Locate the cell with the specified text and output its [x, y] center coordinate. 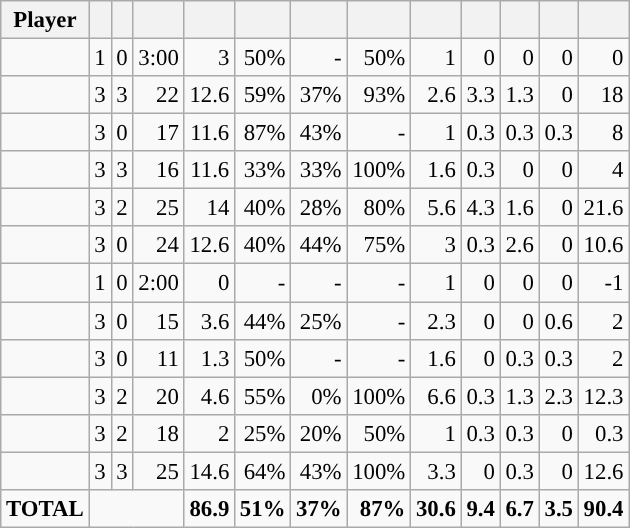
75% [379, 245]
2:00 [158, 283]
16 [158, 170]
17 [158, 133]
6.6 [436, 396]
90.4 [603, 509]
86.9 [209, 509]
4 [603, 170]
0.6 [558, 321]
14.6 [209, 471]
55% [263, 396]
64% [263, 471]
Player [45, 20]
93% [379, 95]
3:00 [158, 58]
80% [379, 208]
10.6 [603, 245]
5.6 [436, 208]
20% [319, 433]
24 [158, 245]
0% [319, 396]
51% [263, 509]
6.7 [520, 509]
15 [158, 321]
59% [263, 95]
TOTAL [45, 509]
30.6 [436, 509]
21.6 [603, 208]
14 [209, 208]
4.6 [209, 396]
4.3 [480, 208]
8 [603, 133]
28% [319, 208]
3.6 [209, 321]
9.4 [480, 509]
22 [158, 95]
-1 [603, 283]
3.5 [558, 509]
20 [158, 396]
11 [158, 358]
12.3 [603, 396]
